Locate the cell with the specified text and output its [x, y] center coordinate. 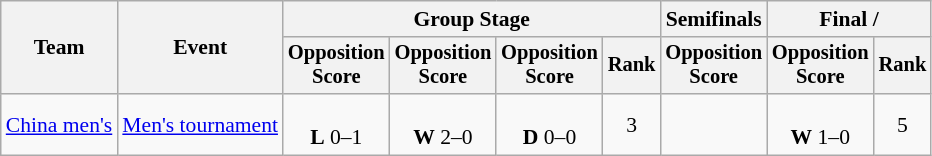
5 [903, 124]
Event [200, 48]
W 2–0 [444, 124]
L 0–1 [336, 124]
D 0–0 [550, 124]
Group Stage [472, 19]
China men's [60, 124]
Semifinals [714, 19]
Final / [849, 19]
Team [60, 48]
Men's tournament [200, 124]
3 [632, 124]
W 1–0 [820, 124]
